Provide the [X, Y] coordinate of the cell's center where the given text is located.  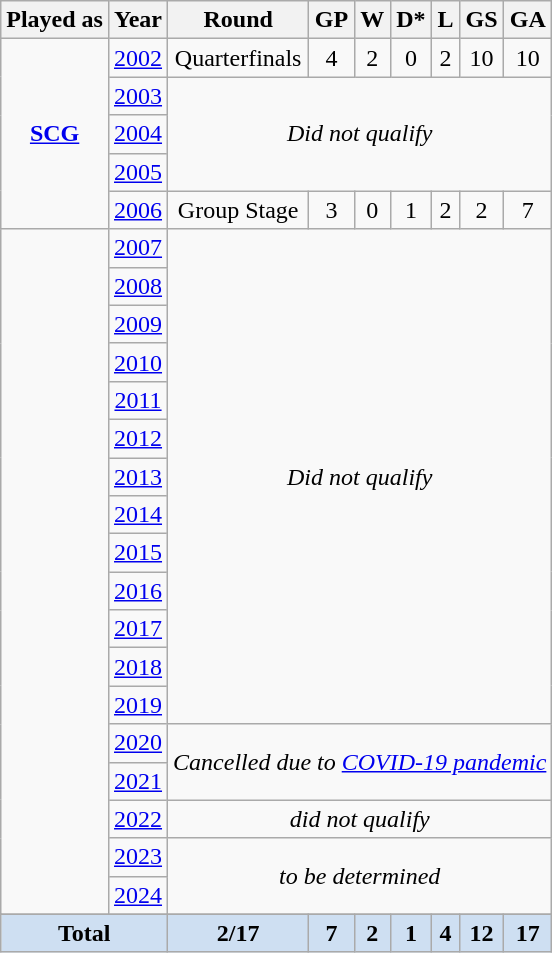
2012 [138, 438]
GA [528, 20]
Group Stage [238, 210]
GP [332, 20]
2015 [138, 553]
Cancelled due to COVID-19 pandemic [360, 762]
2017 [138, 629]
2024 [138, 895]
2019 [138, 705]
to be determined [360, 876]
Round [238, 20]
SCG [55, 134]
2003 [138, 96]
2022 [138, 819]
2010 [138, 362]
Total [84, 933]
2/17 [238, 933]
GS [481, 20]
2008 [138, 286]
2002 [138, 58]
2013 [138, 477]
2020 [138, 743]
2007 [138, 248]
12 [481, 933]
Played as [55, 20]
Year [138, 20]
2021 [138, 781]
17 [528, 933]
2009 [138, 324]
2006 [138, 210]
2005 [138, 172]
L [446, 20]
D* [410, 20]
2016 [138, 591]
Quarterfinals [238, 58]
2011 [138, 400]
2014 [138, 515]
did not qualify [360, 819]
2023 [138, 857]
W [372, 20]
2018 [138, 667]
2004 [138, 134]
3 [332, 210]
